Provide the (X, Y) coordinate of the cell's center where the given text is located.  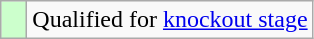
Qualified for knockout stage (170, 20)
